Pinpoint the cell where the given text exists, returning its (X, Y) midpoint coordinate. 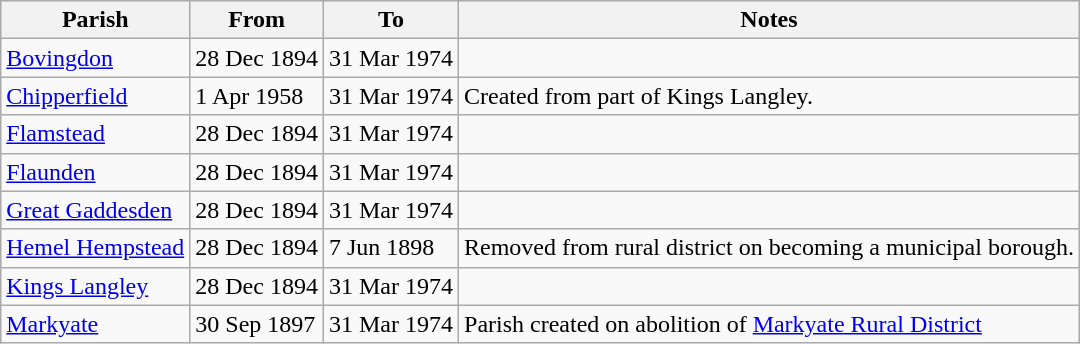
30 Sep 1897 (257, 324)
Flamstead (96, 134)
Hemel Hempstead (96, 248)
1 Apr 1958 (257, 96)
To (390, 20)
Flaunden (96, 172)
Parish (96, 20)
Chipperfield (96, 96)
Parish created on abolition of Markyate Rural District (770, 324)
Bovingdon (96, 58)
Notes (770, 20)
7 Jun 1898 (390, 248)
From (257, 20)
Removed from rural district on becoming a municipal borough. (770, 248)
Kings Langley (96, 286)
Created from part of Kings Langley. (770, 96)
Great Gaddesden (96, 210)
Markyate (96, 324)
